Find where the given text appears and provide that cell's center as [x, y] coordinate. 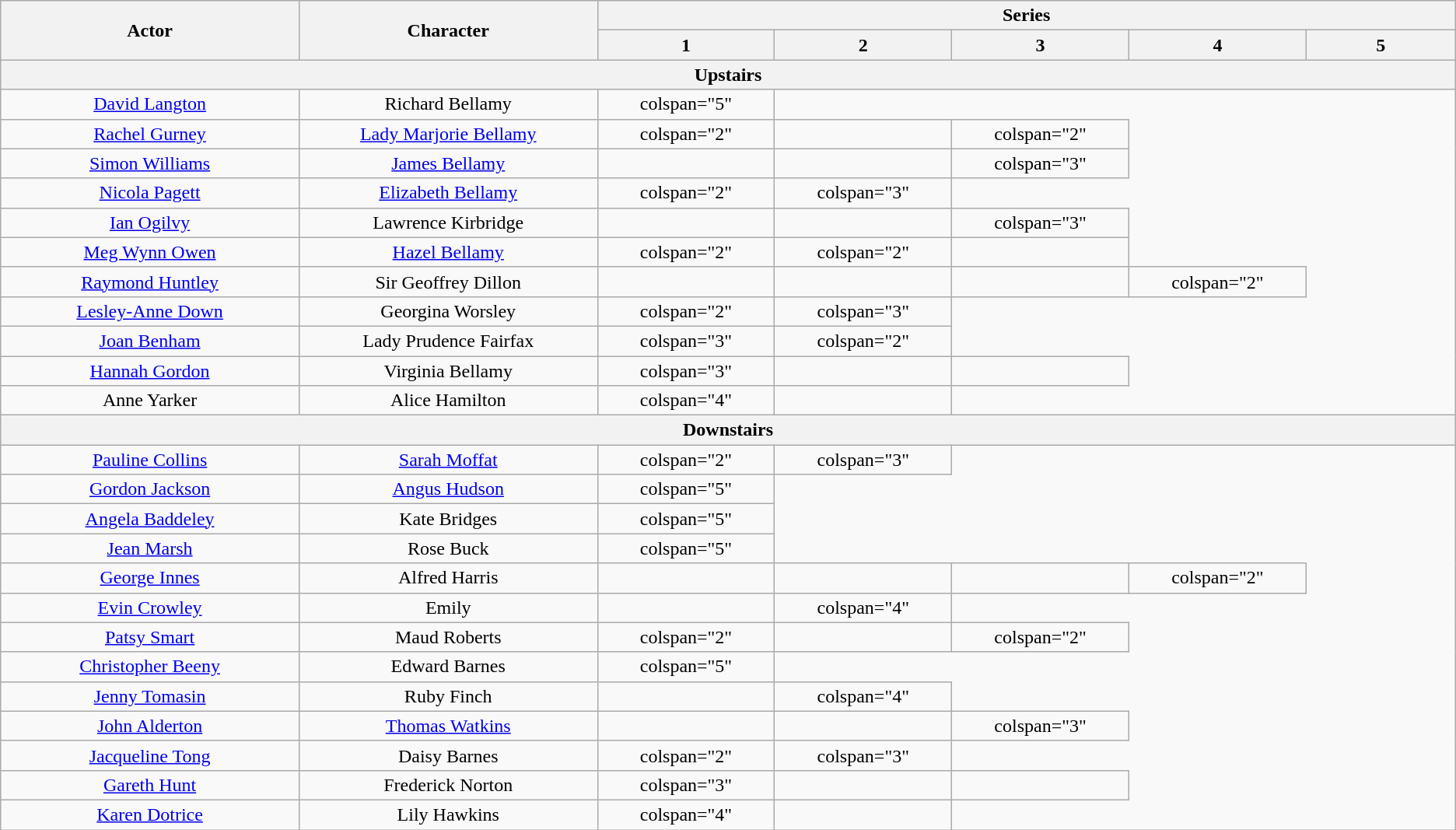
Elizabeth Bellamy [448, 193]
4 [1217, 45]
Sir Geoffrey Dillon [448, 282]
Character [448, 30]
Rachel Gurney [150, 134]
Rose Buck [448, 548]
Karen Dotrice [150, 814]
Downstairs [728, 430]
Virginia Bellamy [448, 371]
Upstairs [728, 75]
Raymond Huntley [150, 282]
Meg Wynn Owen [150, 252]
Lawrence Kirbridge [448, 222]
Hazel Bellamy [448, 252]
Emily [448, 608]
Anne Yarker [150, 401]
Ian Ogilvy [150, 222]
Patsy Smart [150, 637]
Lily Hawkins [448, 814]
Nicola Pagett [150, 193]
Jacqueline Tong [150, 755]
Maud Roberts [448, 637]
David Langton [150, 104]
Kate Bridges [448, 519]
Hannah Gordon [150, 371]
3 [1041, 45]
Joan Benham [150, 341]
George Innes [150, 578]
Jenny Tomasin [150, 696]
Simon Williams [150, 163]
Gordon Jackson [150, 489]
2 [863, 45]
Angela Baddeley [150, 519]
Gareth Hunt [150, 785]
Edward Barnes [448, 667]
Lesley-Anne Down [150, 311]
Pauline Collins [150, 460]
Georgina Worsley [448, 311]
John Alderton [150, 726]
Alice Hamilton [448, 401]
Lady Marjorie Bellamy [448, 134]
Alfred Harris [448, 578]
Angus Hudson [448, 489]
Lady Prudence Fairfax [448, 341]
Richard Bellamy [448, 104]
Ruby Finch [448, 696]
Sarah Moffat [448, 460]
Christopher Beeny [150, 667]
Series [1027, 16]
Thomas Watkins [448, 726]
Jean Marsh [150, 548]
Evin Crowley [150, 608]
James Bellamy [448, 163]
5 [1381, 45]
Daisy Barnes [448, 755]
Frederick Norton [448, 785]
Actor [150, 30]
1 [686, 45]
